Find where the given text appears and provide that cell's center as (X, Y) coordinate. 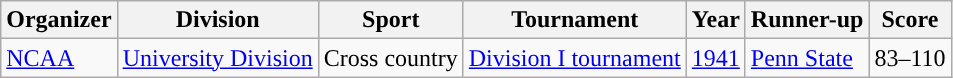
University Division (218, 58)
1941 (716, 58)
Cross country (390, 58)
Tournament (574, 20)
Division I tournament (574, 58)
Organizer (59, 20)
Score (910, 20)
Division (218, 20)
Sport (390, 20)
Year (716, 20)
Penn State (807, 58)
NCAA (59, 58)
83–110 (910, 58)
Runner-up (807, 20)
